Extract the (x, y) coordinate from the center of the cell holding the provided text.  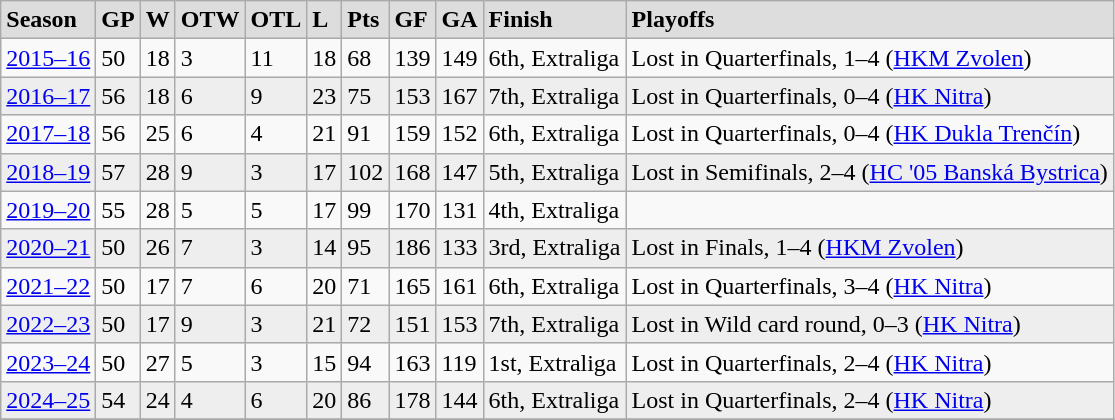
Season (48, 20)
23 (324, 96)
25 (158, 134)
5th, Extraliga (554, 172)
72 (366, 324)
55 (118, 210)
3rd, Extraliga (554, 248)
2017–18 (48, 134)
27 (158, 362)
GA (460, 20)
26 (158, 248)
Lost in Quarterfinals, 0–4 (HK Dukla Trenčín) (870, 134)
133 (460, 248)
2019–20 (48, 210)
2023–24 (48, 362)
Lost in Quarterfinals, 3–4 (HK Nitra) (870, 286)
Lost in Quarterfinals, 1–4 (HKM Zvolen) (870, 58)
GF (412, 20)
Finish (554, 20)
94 (366, 362)
99 (366, 210)
2024–25 (48, 400)
170 (412, 210)
24 (158, 400)
71 (366, 286)
OTL (276, 20)
178 (412, 400)
OTW (210, 20)
GP (118, 20)
Lost in Quarterfinals, 0–4 (HK Nitra) (870, 96)
151 (412, 324)
186 (412, 248)
159 (412, 134)
119 (460, 362)
Pts (366, 20)
165 (412, 286)
131 (460, 210)
68 (366, 58)
75 (366, 96)
144 (460, 400)
168 (412, 172)
149 (460, 58)
139 (412, 58)
152 (460, 134)
2018–19 (48, 172)
14 (324, 248)
2015–16 (48, 58)
147 (460, 172)
4th, Extraliga (554, 210)
2022–23 (48, 324)
Lost in Finals, 1–4 (HKM Zvolen) (870, 248)
Playoffs (870, 20)
95 (366, 248)
54 (118, 400)
167 (460, 96)
L (324, 20)
57 (118, 172)
W (158, 20)
161 (460, 286)
15 (324, 362)
2021–22 (48, 286)
2020–21 (48, 248)
102 (366, 172)
163 (412, 362)
2016–17 (48, 96)
Lost in Semifinals, 2–4 (HC '05 Banská Bystrica) (870, 172)
86 (366, 400)
Lost in Wild card round, 0–3 (HK Nitra) (870, 324)
11 (276, 58)
1st, Extraliga (554, 362)
91 (366, 134)
